Detect which cell encompasses the target text, then output its (X, Y) center coordinate. 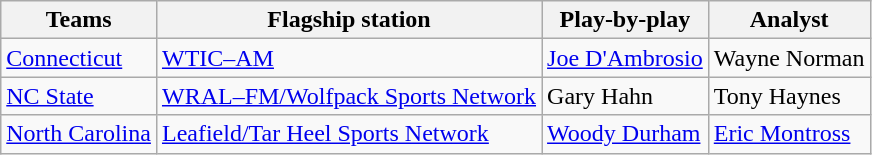
Leafield/Tar Heel Sports Network (348, 134)
Wayne Norman (789, 58)
Connecticut (79, 58)
Woody Durham (626, 134)
NC State (79, 96)
Flagship station (348, 20)
Analyst (789, 20)
WRAL–FM/Wolfpack Sports Network (348, 96)
WTIC–AM (348, 58)
Gary Hahn (626, 96)
Tony Haynes (789, 96)
Teams (79, 20)
Play-by-play (626, 20)
Eric Montross (789, 134)
North Carolina (79, 134)
Joe D'Ambrosio (626, 58)
